Detect which cell encompasses the target text, then output its (X, Y) center coordinate. 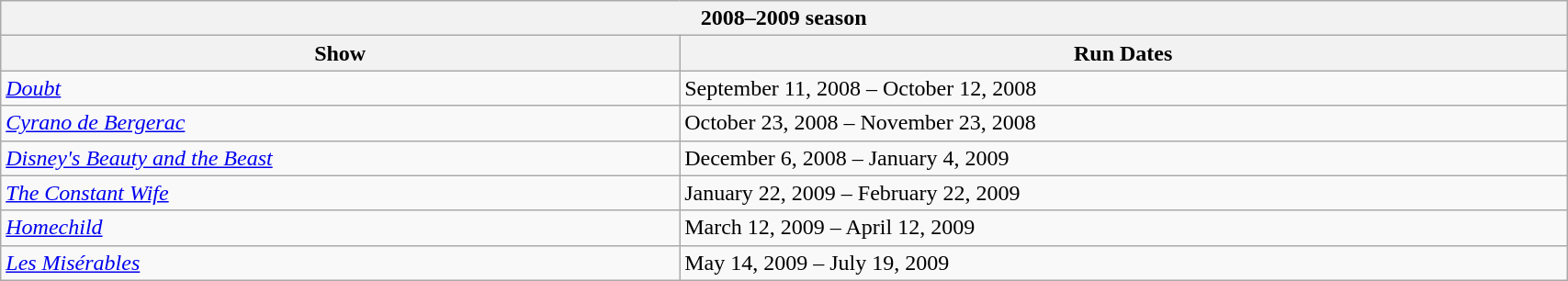
December 6, 2008 – January 4, 2009 (1123, 158)
Doubt (340, 88)
Show (340, 53)
October 23, 2008 – November 23, 2008 (1123, 123)
The Constant Wife (340, 193)
Les Misérables (340, 263)
January 22, 2009 – February 22, 2009 (1123, 193)
Disney's Beauty and the Beast (340, 158)
2008–2009 season (784, 18)
March 12, 2009 – April 12, 2009 (1123, 228)
Cyrano de Bergerac (340, 123)
Homechild (340, 228)
September 11, 2008 – October 12, 2008 (1123, 88)
May 14, 2009 – July 19, 2009 (1123, 263)
Run Dates (1123, 53)
